Return the (x, y) coordinate for the center point of the cell that contains the specified text.  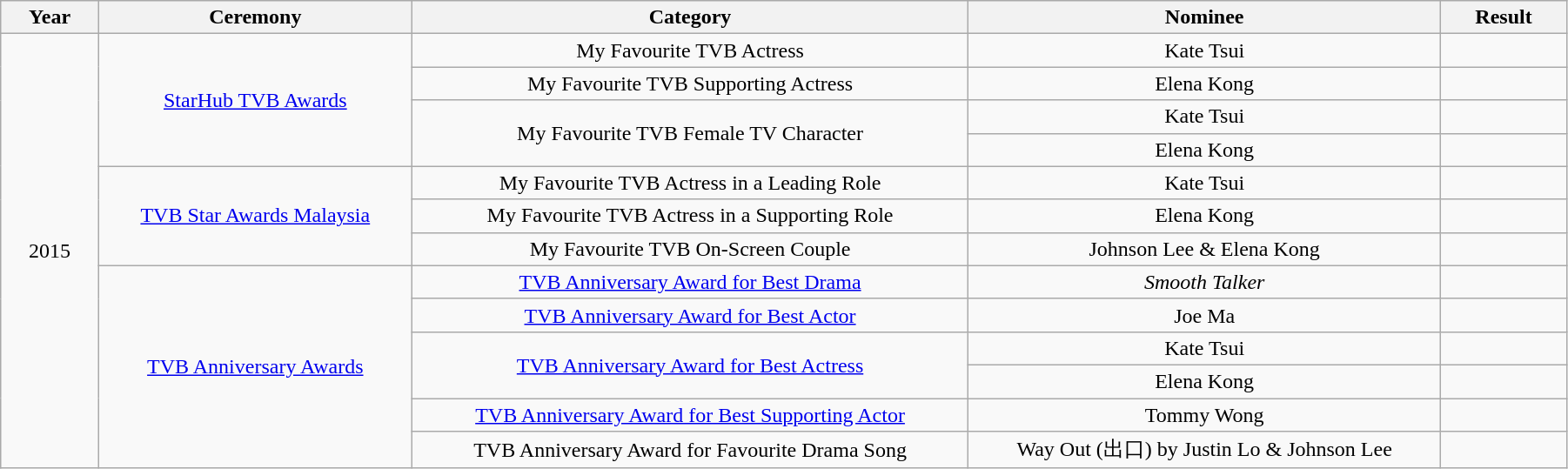
Ceremony (255, 17)
StarHub TVB Awards (255, 100)
My Favourite TVB Actress in a Leading Role (689, 183)
Johnson Lee & Elena Kong (1204, 249)
Tommy Wong (1204, 415)
Year (50, 17)
TVB Anniversary Award for Best Drama (689, 282)
TVB Anniversary Awards (255, 367)
Smooth Talker (1204, 282)
TVB Anniversary Award for Best Actress (689, 365)
Category (689, 17)
TVB Anniversary Award for Best Actor (689, 315)
TVB Star Awards Malaysia (255, 216)
My Favourite TVB Actress (689, 50)
TVB Anniversary Award for Best Supporting Actor (689, 415)
TVB Anniversary Award for Favourite Drama Song (689, 451)
Result (1504, 17)
My Favourite TVB On-Screen Couple (689, 249)
Way Out (出口) by Justin Lo & Johnson Lee (1204, 451)
2015 (50, 251)
My Favourite TVB Actress in a Supporting Role (689, 216)
Nominee (1204, 17)
Joe Ma (1204, 315)
My Favourite TVB Supporting Actress (689, 84)
My Favourite TVB Female TV Character (689, 133)
